Detect which cell encompasses the target text, then output its (x, y) center coordinate. 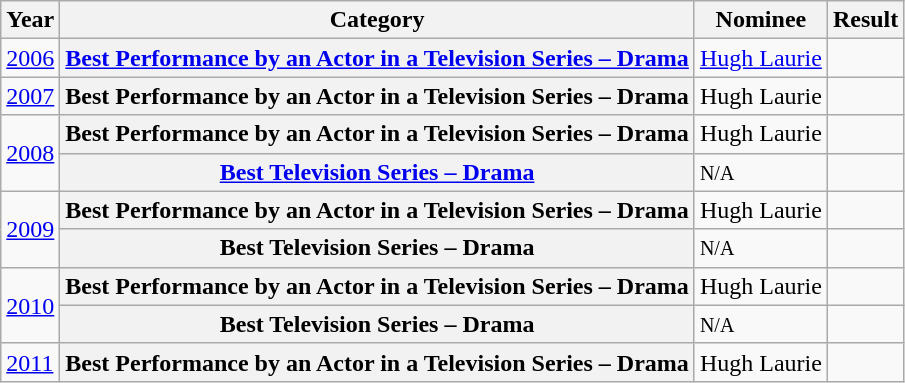
2007 (30, 96)
2008 (30, 153)
2010 (30, 305)
2006 (30, 58)
Result (865, 20)
2011 (30, 362)
Category (378, 20)
Nominee (760, 20)
2009 (30, 229)
Year (30, 20)
